For the text-containing cell, return its midpoint in (x, y) coordinate format. 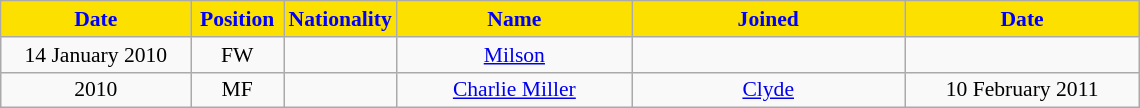
Milson (514, 55)
2010 (96, 90)
FW (238, 55)
Name (514, 19)
14 January 2010 (96, 55)
10 February 2011 (1022, 90)
MF (238, 90)
Joined (768, 19)
Charlie Miller (514, 90)
Nationality (340, 19)
Position (238, 19)
Clyde (768, 90)
